Return the [x, y] coordinate for the center point of the cell that contains the specified text.  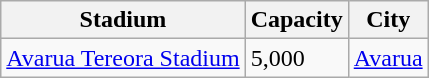
Avarua Tereora Stadium [123, 58]
Stadium [123, 20]
City [388, 20]
5,000 [296, 58]
Capacity [296, 20]
Avarua [388, 58]
